Identify which cell holds the provided text, then report its [X, Y] central coordinate. 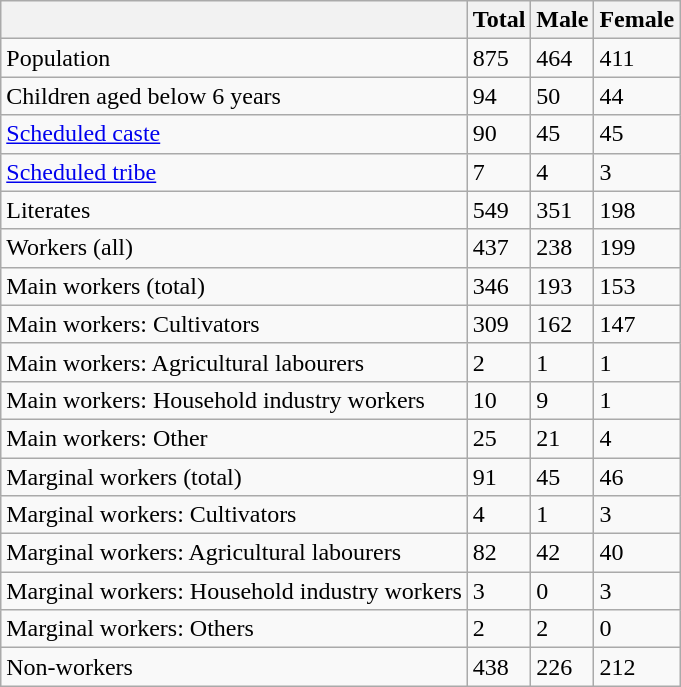
153 [637, 286]
Male [562, 20]
46 [637, 477]
875 [499, 58]
21 [562, 438]
82 [499, 553]
9 [562, 400]
91 [499, 477]
90 [499, 134]
346 [499, 286]
Main workers (total) [234, 286]
44 [637, 96]
Children aged below 6 years [234, 96]
309 [499, 324]
351 [562, 210]
Population [234, 58]
226 [562, 667]
Scheduled caste [234, 134]
Literates [234, 210]
50 [562, 96]
7 [499, 172]
411 [637, 58]
Main workers: Household industry workers [234, 400]
Marginal workers: Others [234, 629]
Marginal workers: Agricultural labourers [234, 553]
193 [562, 286]
40 [637, 553]
94 [499, 96]
Marginal workers (total) [234, 477]
147 [637, 324]
Marginal workers: Household industry workers [234, 591]
162 [562, 324]
Main workers: Agricultural labourers [234, 362]
438 [499, 667]
Main workers: Cultivators [234, 324]
549 [499, 210]
437 [499, 248]
Marginal workers: Cultivators [234, 515]
Non-workers [234, 667]
25 [499, 438]
199 [637, 248]
10 [499, 400]
Female [637, 20]
238 [562, 248]
Scheduled tribe [234, 172]
Workers (all) [234, 248]
212 [637, 667]
Total [499, 20]
Main workers: Other [234, 438]
464 [562, 58]
42 [562, 553]
198 [637, 210]
